Return the [x, y] coordinate for the center point of the cell that contains the specified text.  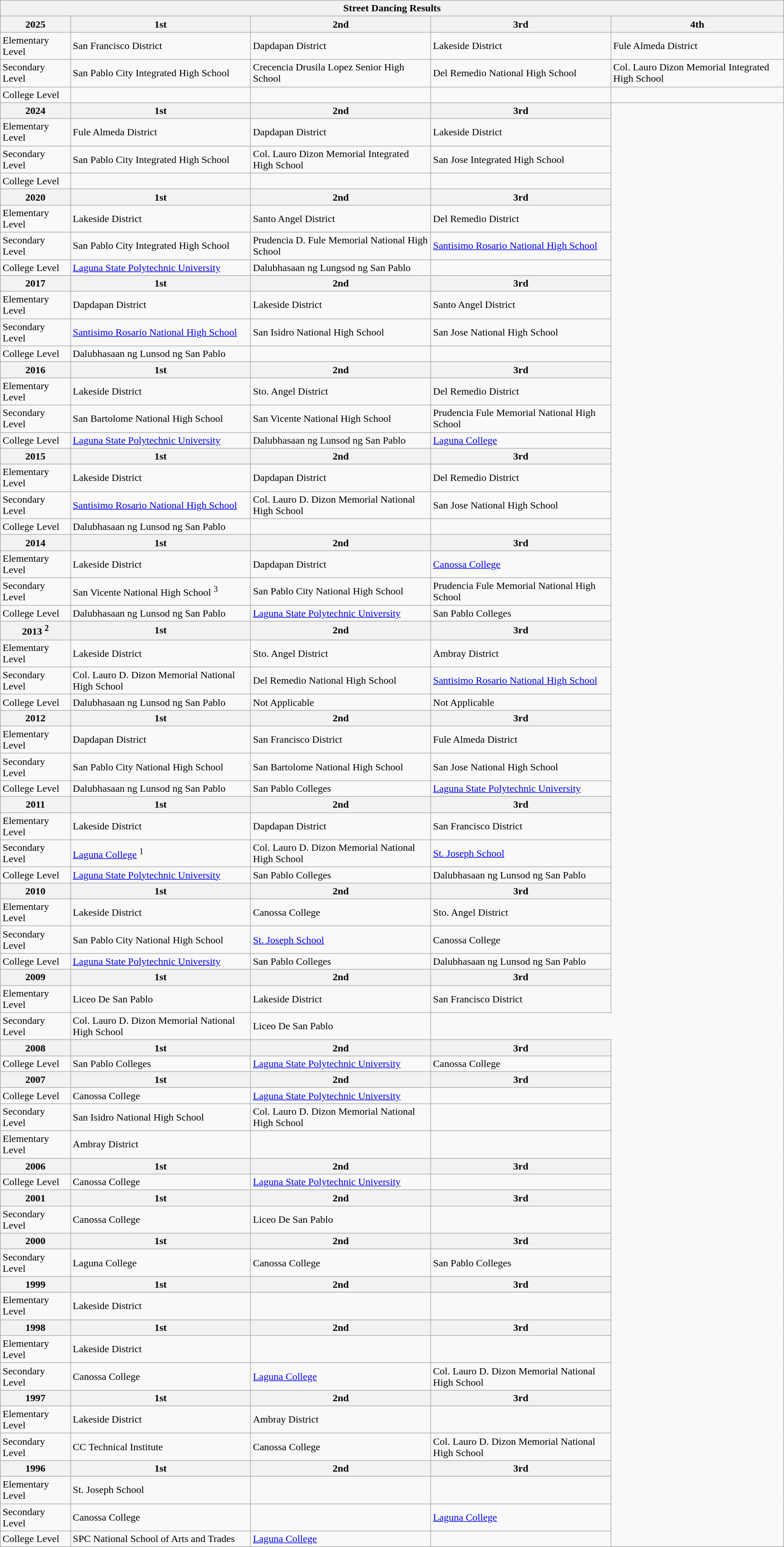
2025 [36, 24]
2009 [36, 977]
2020 [36, 197]
San Vicente National High School 3 [160, 591]
San Jose Integrated High School [521, 159]
1996 [36, 1468]
Crecencia Drusila Lopez Senior High School [340, 73]
2001 [36, 1198]
2014 [36, 542]
Prudencia D. Fule Memorial National High School [340, 245]
1998 [36, 1327]
2012 [36, 718]
1999 [36, 1284]
2015 [36, 456]
San Vicente National High School [340, 419]
Dalubhasaan ng Lungsod ng San Pablo [340, 268]
SPC National School of Arts and Trades [160, 1539]
2006 [36, 1166]
CC Technical Institute [160, 1447]
2011 [36, 805]
4th [698, 24]
Laguna College 1 [160, 854]
2007 [36, 1080]
2017 [36, 284]
Street Dancing Results [392, 8]
1997 [36, 1398]
2000 [36, 1241]
2008 [36, 1048]
2010 [36, 891]
2016 [36, 370]
2024 [36, 111]
2013 2 [36, 631]
